Detect which cell encompasses the target text, then output its [X, Y] center coordinate. 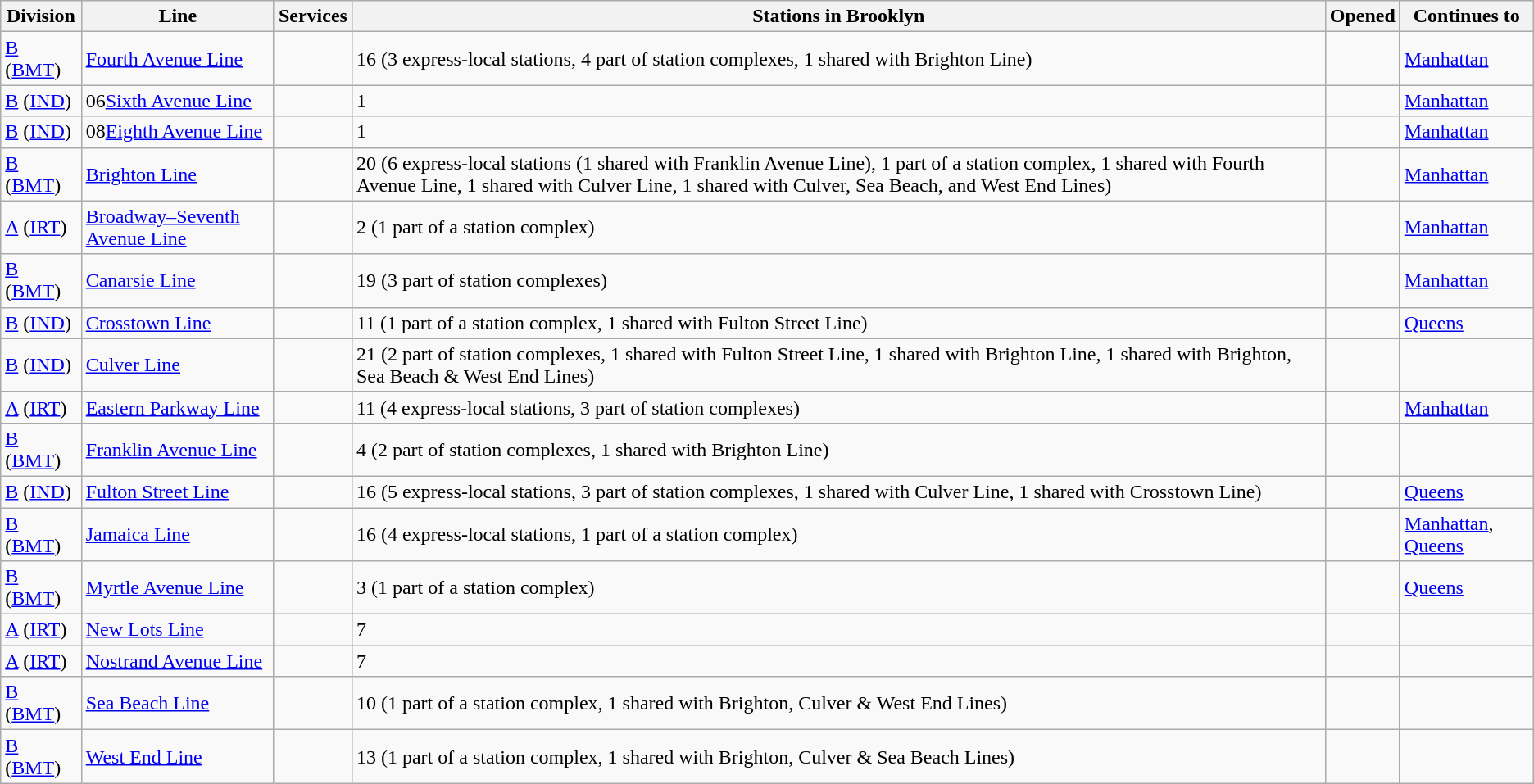
New Lots Line [177, 630]
Eastern Parkway Line [177, 407]
Nostrand Avenue Line [177, 661]
Brighton Line [177, 174]
Canarsie Line [177, 280]
Jamaica Line [177, 534]
Opened [1362, 16]
West End Line [177, 757]
21 (2 part of station complexes, 1 shared with Fulton Street Line, 1 shared with Brighton Line, 1 shared with Brighton, Sea Beach & West End Lines) [838, 365]
Myrtle Avenue Line [177, 588]
13 (1 part of a station complex, 1 shared with Brighton, Culver & Sea Beach Lines) [838, 757]
Fourth Avenue Line [177, 59]
Crosstown Line [177, 323]
Continues to [1467, 16]
Broadway–Seventh Avenue Line [177, 228]
Franklin Avenue Line [177, 449]
4 (2 part of station complexes, 1 shared with Brighton Line) [838, 449]
2 (1 part of a station complex) [838, 228]
Culver Line [177, 365]
11 (4 express-local stations, 3 part of station complexes) [838, 407]
10 (1 part of a station complex, 1 shared with Brighton, Culver & West End Lines) [838, 703]
Division [41, 16]
11 (1 part of a station complex, 1 shared with Fulton Street Line) [838, 323]
16 (4 express-local stations, 1 part of a station complex) [838, 534]
Sea Beach Line [177, 703]
Manhattan, Queens [1467, 534]
Fulton Street Line [177, 492]
Stations in Brooklyn [838, 16]
08Eighth Avenue Line [177, 132]
Services [313, 16]
19 (3 part of station complexes) [838, 280]
3 (1 part of a station complex) [838, 588]
Line [177, 16]
16 (3 express-local stations, 4 part of station complexes, 1 shared with Brighton Line) [838, 59]
16 (5 express-local stations, 3 part of station complexes, 1 shared with Culver Line, 1 shared with Crosstown Line) [838, 492]
06Sixth Avenue Line [177, 101]
